Pinpoint the cell where the given text exists, returning its (X, Y) midpoint coordinate. 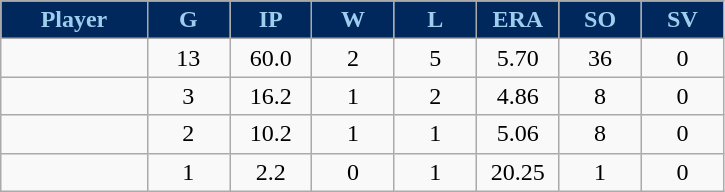
IP (271, 20)
13 (188, 58)
L (435, 20)
SO (600, 20)
36 (600, 58)
20.25 (518, 172)
2.2 (271, 172)
10.2 (271, 134)
3 (188, 96)
Player (74, 20)
ERA (518, 20)
5.70 (518, 58)
5.06 (518, 134)
5 (435, 58)
60.0 (271, 58)
16.2 (271, 96)
4.86 (518, 96)
W (353, 20)
G (188, 20)
SV (682, 20)
